Search for the cell housing the specified text and yield its [X, Y] center coordinate. 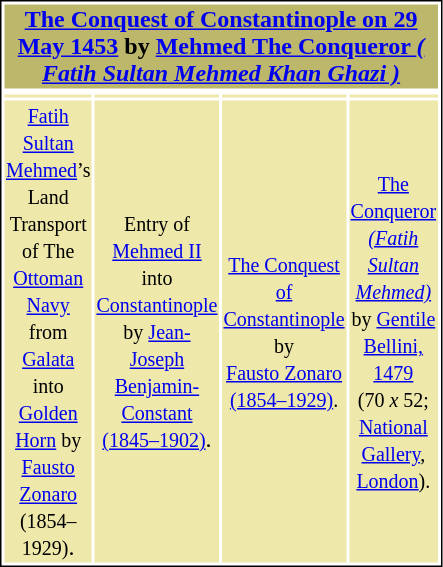
Fatih Sultan Mehmed’s Land Transport of The Ottoman Navy from Galata into Golden Horn by Fausto Zonaro (1854–1929). [48, 331]
The Conquest of Constantinople on 29 May 1453 by Mehmed The Conqueror ( Fatih Sultan Mehmed Khan Ghazi ) [220, 46]
The Conquest of Constantinople byFausto Zonaro (1854–1929). [284, 331]
The Conqueror (Fatih Sultan Mehmed) by Gentile Bellini, 1479(70 x 52; National Gallery, London). [394, 331]
Entry of Mehmed II into Constantinople by Jean-Joseph Benjamin-Constant (1845–1902). [157, 331]
